For the text-containing cell, return its midpoint in [X, Y] coordinate format. 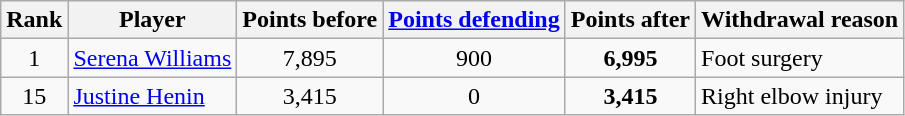
Foot surgery [800, 58]
900 [474, 58]
0 [474, 96]
Points after [630, 20]
Player [152, 20]
7,895 [310, 58]
Right elbow injury [800, 96]
Justine Henin [152, 96]
6,995 [630, 58]
1 [34, 58]
Points defending [474, 20]
Serena Williams [152, 58]
Points before [310, 20]
Rank [34, 20]
15 [34, 96]
Withdrawal reason [800, 20]
